Provide the (X, Y) coordinate of the cell's center where the given text is located.  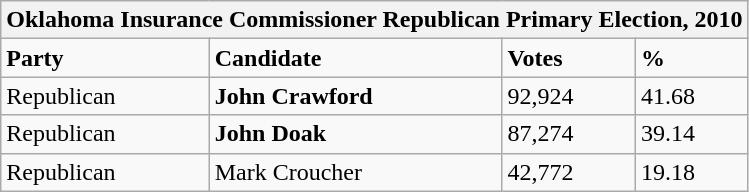
Party (105, 58)
% (692, 58)
42,772 (568, 172)
Votes (568, 58)
87,274 (568, 134)
Mark Croucher (356, 172)
39.14 (692, 134)
41.68 (692, 96)
John Doak (356, 134)
92,924 (568, 96)
Candidate (356, 58)
John Crawford (356, 96)
Oklahoma Insurance Commissioner Republican Primary Election, 2010 (374, 20)
19.18 (692, 172)
